Determine the (x, y) coordinate at the center of the cell enclosing the given text.  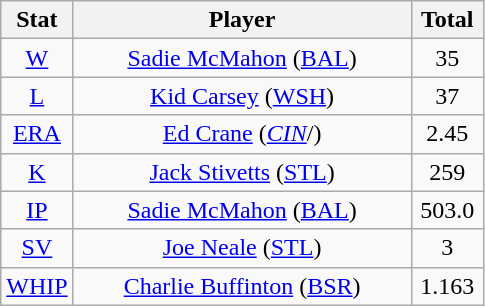
WHIP (37, 286)
3 (447, 248)
SV (37, 248)
259 (447, 172)
2.45 (447, 134)
Jack Stivetts (STL) (242, 172)
Ed Crane (CIN/) (242, 134)
1.163 (447, 286)
Charlie Buffinton (BSR) (242, 286)
Player (242, 20)
W (37, 58)
IP (37, 210)
Stat (37, 20)
Total (447, 20)
Kid Carsey (WSH) (242, 96)
503.0 (447, 210)
K (37, 172)
37 (447, 96)
35 (447, 58)
ERA (37, 134)
Joe Neale (STL) (242, 248)
L (37, 96)
